Scan for the cell matching the given text and deliver its [X, Y] coordinate at center. 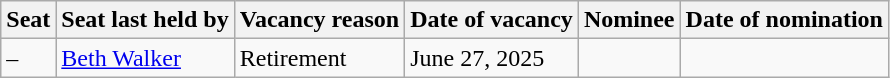
Vacancy reason [319, 20]
Date of nomination [784, 20]
Retirement [319, 58]
June 27, 2025 [492, 58]
Seat [28, 20]
Beth Walker [145, 58]
Date of vacancy [492, 20]
Nominee [629, 20]
Seat last held by [145, 20]
– [28, 58]
